Determine the (X, Y) coordinate at the center of the cell enclosing the given text.  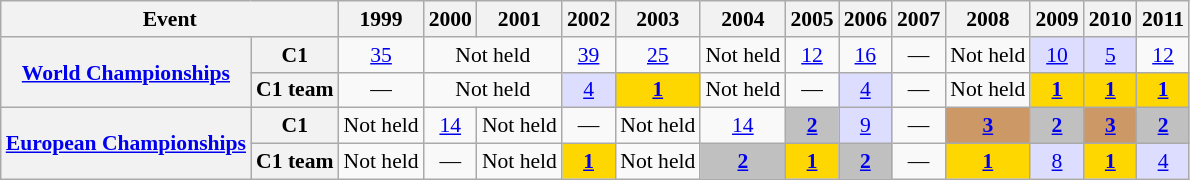
2006 (866, 19)
39 (588, 55)
2000 (450, 19)
2004 (742, 19)
World Championships (126, 72)
9 (866, 126)
European Championships (126, 144)
2009 (1056, 19)
5 (1110, 55)
2010 (1110, 19)
2008 (988, 19)
1999 (382, 19)
16 (866, 55)
25 (658, 55)
35 (382, 55)
2001 (520, 19)
2007 (918, 19)
2005 (812, 19)
10 (1056, 55)
Event (170, 19)
2011 (1163, 19)
8 (1056, 162)
2003 (658, 19)
2002 (588, 19)
